Determine the (x, y) coordinate at the center of the cell enclosing the given text.  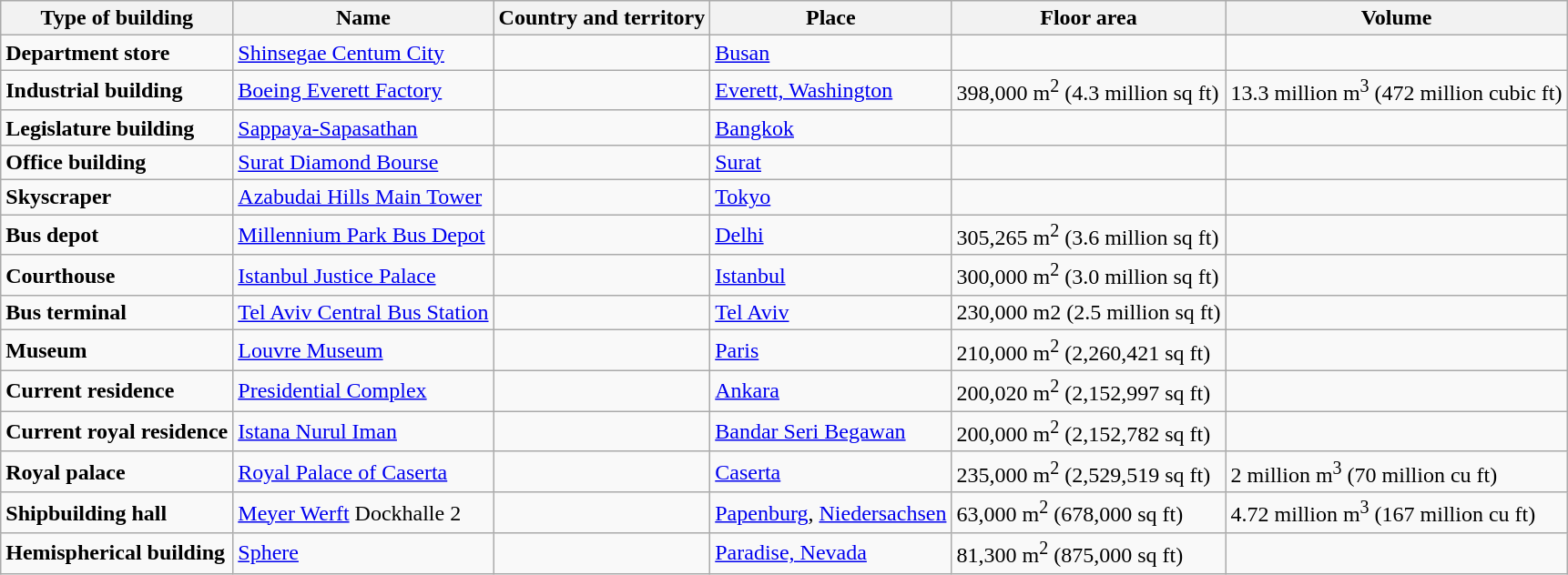
Shipbuilding hall (117, 513)
Shinsegae Centum City (363, 53)
Type of building (117, 18)
305,265 m2 (3.6 million sq ft) (1089, 235)
Volume (1397, 18)
Sphere (363, 553)
Royal Palace of Caserta (363, 471)
Office building (117, 162)
Ankara (830, 391)
Legislature building (117, 127)
Country and territory (602, 18)
300,000 m2 (3.0 million sq ft) (1089, 275)
Paris (830, 351)
398,000 m2 (4.3 million sq ft) (1089, 91)
Surat Diamond Bourse (363, 162)
Caserta (830, 471)
Presidential Complex (363, 391)
Hemispherical building (117, 553)
2 million m3 (70 million cu ft) (1397, 471)
Louvre Museum (363, 351)
Surat (830, 162)
Skyscraper (117, 197)
Floor area (1089, 18)
Busan (830, 53)
Current residence (117, 391)
13.3 million m3 (472 million cubic ft) (1397, 91)
Industrial building (117, 91)
Museum (117, 351)
Meyer Werft Dockhalle 2 (363, 513)
Delhi (830, 235)
81,300 m2 (875,000 sq ft) (1089, 553)
Bus depot (117, 235)
Bus terminal (117, 313)
Sappaya-Sapasathan (363, 127)
Bandar Seri Begawan (830, 431)
Istanbul Justice Palace (363, 275)
230,000 m2 (2.5 million sq ft) (1089, 313)
Boeing Everett Factory (363, 91)
Royal palace (117, 471)
235,000 m2 (2,529,519 sq ft) (1089, 471)
Everett, Washington (830, 91)
4.72 million m3 (167 million cu ft) (1397, 513)
Papenburg, Niedersachsen (830, 513)
Azabudai Hills Main Tower (363, 197)
210,000 m2 (2,260,421 sq ft) (1089, 351)
Department store (117, 53)
Place (830, 18)
63,000 m2 (678,000 sq ft) (1089, 513)
Tokyo (830, 197)
Istana Nurul Iman (363, 431)
Istanbul (830, 275)
200,020 m2 (2,152,997 sq ft) (1089, 391)
Tel Aviv Central Bus Station (363, 313)
Courthouse (117, 275)
Current royal residence (117, 431)
Tel Aviv (830, 313)
Bangkok (830, 127)
Paradise, Nevada (830, 553)
Millennium Park Bus Depot (363, 235)
Name (363, 18)
200,000 m2 (2,152,782 sq ft) (1089, 431)
